Extract the (X, Y) coordinate from the center of the cell holding the provided text.  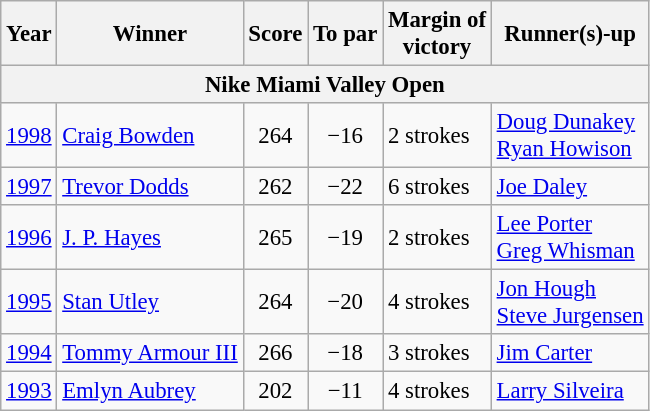
1994 (29, 353)
−18 (346, 353)
−19 (346, 238)
1993 (29, 391)
Runner(s)-up (570, 34)
265 (276, 238)
Lee Porter Greg Whisman (570, 238)
262 (276, 187)
Nike Miami Valley Open (325, 85)
Craig Bowden (150, 136)
To par (346, 34)
Trevor Dodds (150, 187)
1998 (29, 136)
J. P. Hayes (150, 238)
1995 (29, 302)
Doug Dunakey Ryan Howison (570, 136)
Tommy Armour III (150, 353)
−11 (346, 391)
Year (29, 34)
Emlyn Aubrey (150, 391)
Jim Carter (570, 353)
202 (276, 391)
Larry Silveira (570, 391)
Winner (150, 34)
3 strokes (438, 353)
−20 (346, 302)
1996 (29, 238)
Stan Utley (150, 302)
Joe Daley (570, 187)
Score (276, 34)
−16 (346, 136)
Jon Hough Steve Jurgensen (570, 302)
1997 (29, 187)
−22 (346, 187)
266 (276, 353)
Margin ofvictory (438, 34)
6 strokes (438, 187)
